Return the [x, y] coordinate for the center point of the cell that contains the specified text.  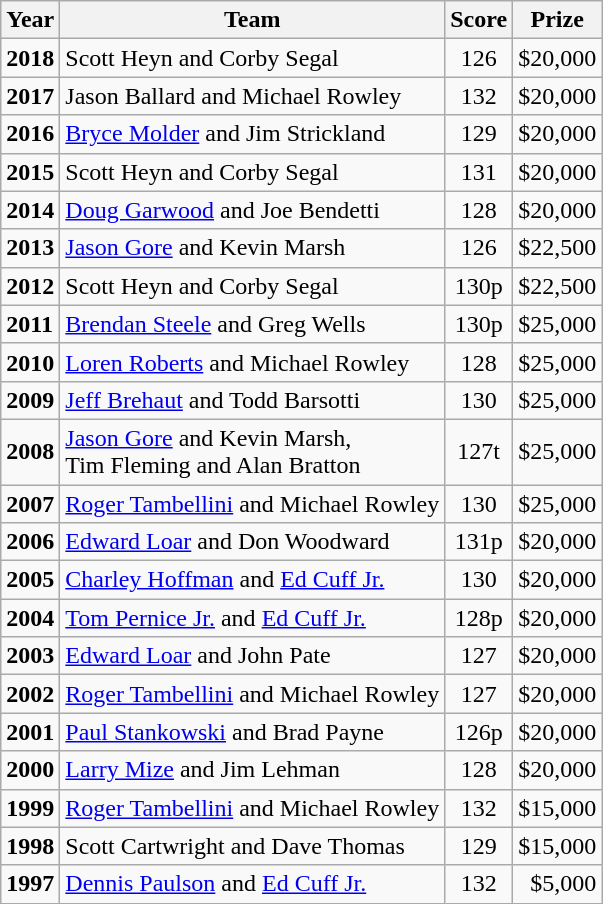
Dennis Paulson and Ed Cuff Jr. [252, 884]
Jason Ballard and Michael Rowley [252, 96]
Jeff Brehaut and Todd Barsotti [252, 400]
Year [30, 20]
2008 [30, 452]
Tom Pernice Jr. and Ed Cuff Jr. [252, 618]
2003 [30, 656]
Edward Loar and Don Woodward [252, 542]
Jason Gore and Kevin Marsh [252, 248]
2007 [30, 503]
2010 [30, 362]
2016 [30, 134]
Jason Gore and Kevin Marsh, Tim Fleming and Alan Bratton [252, 452]
2018 [30, 58]
Bryce Molder and Jim Strickland [252, 134]
Paul Stankowski and Brad Payne [252, 732]
Charley Hoffman and Ed Cuff Jr. [252, 580]
1999 [30, 808]
2009 [30, 400]
2005 [30, 580]
$5,000 [558, 884]
127t [479, 452]
2004 [30, 618]
2011 [30, 324]
Loren Roberts and Michael Rowley [252, 362]
2002 [30, 694]
126p [479, 732]
Larry Mize and Jim Lehman [252, 770]
2017 [30, 96]
Scott Cartwright and Dave Thomas [252, 846]
Score [479, 20]
Team [252, 20]
Doug Garwood and Joe Bendetti [252, 210]
1998 [30, 846]
131p [479, 542]
2013 [30, 248]
128p [479, 618]
2015 [30, 172]
2001 [30, 732]
Brendan Steele and Greg Wells [252, 324]
131 [479, 172]
Edward Loar and John Pate [252, 656]
Prize [558, 20]
1997 [30, 884]
2012 [30, 286]
2000 [30, 770]
2014 [30, 210]
2006 [30, 542]
